Provide the (X, Y) coordinate of the cell's center where the given text is located.  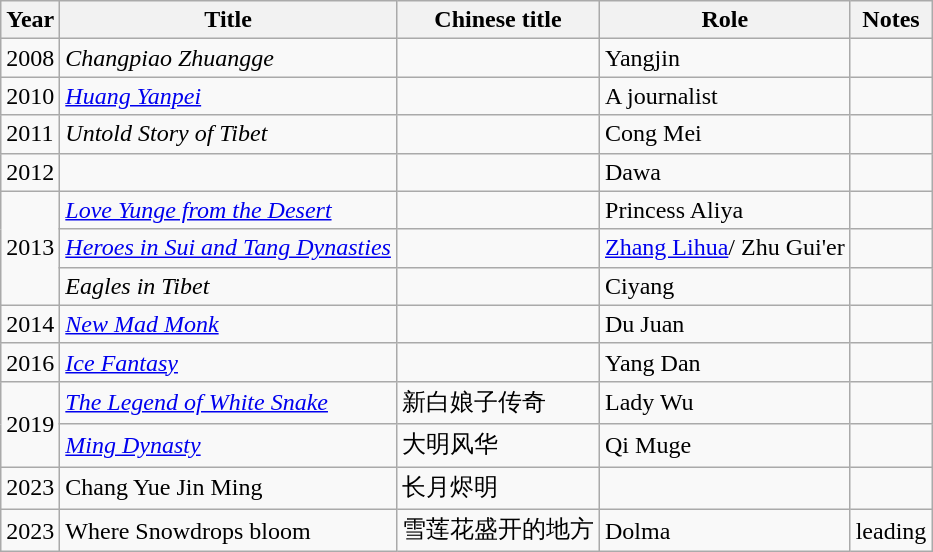
Chang Yue Jin Ming (228, 488)
Cong Mei (726, 134)
Year (30, 20)
2019 (30, 424)
Ming Dynasty (228, 446)
Yang Dan (726, 362)
leading (891, 530)
大明风华 (498, 446)
Title (228, 20)
2010 (30, 96)
Love Yunge from the Desert (228, 210)
Untold Story of Tibet (228, 134)
2016 (30, 362)
Huang Yanpei (228, 96)
2008 (30, 58)
Dawa (726, 172)
2014 (30, 324)
Lady Wu (726, 402)
Du Juan (726, 324)
Notes (891, 20)
2012 (30, 172)
Princess Aliya (726, 210)
New Mad Monk (228, 324)
Chinese title (498, 20)
Zhang Lihua/ Zhu Gui'er (726, 248)
2011 (30, 134)
Qi Muge (726, 446)
雪莲花盛开的地方 (498, 530)
新白娘子传奇 (498, 402)
Ice Fantasy (228, 362)
Dolma (726, 530)
Where Snowdrops bloom (228, 530)
2013 (30, 248)
长月烬明 (498, 488)
Role (726, 20)
Changpiao Zhuangge (228, 58)
Yangjin (726, 58)
Heroes in Sui and Tang Dynasties (228, 248)
Eagles in Tibet (228, 286)
The Legend of White Snake (228, 402)
Ciyang (726, 286)
A journalist (726, 96)
